Locate the cell with the specified text and output its [X, Y] center coordinate. 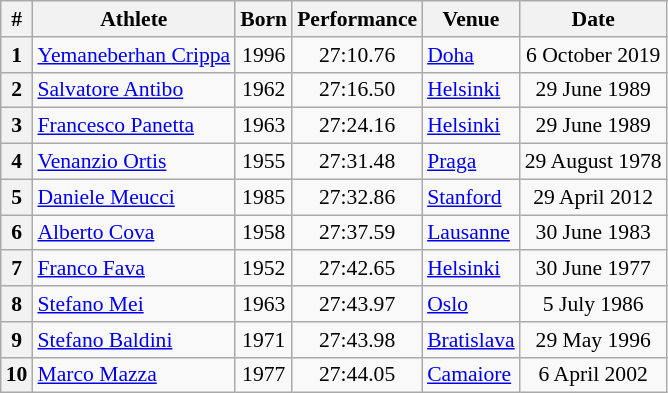
27:43.97 [357, 304]
Date [594, 19]
1985 [264, 197]
Oslo [471, 304]
Alberto Cova [134, 233]
27:43.98 [357, 340]
Marco Mazza [134, 375]
7 [17, 269]
27:16.50 [357, 90]
27:44.05 [357, 375]
Athlete [134, 19]
29 May 1996 [594, 340]
Salvatore Antibo [134, 90]
Stanford [471, 197]
9 [17, 340]
29 April 2012 [594, 197]
8 [17, 304]
6 October 2019 [594, 55]
# [17, 19]
2 [17, 90]
Stefano Baldini [134, 340]
1958 [264, 233]
Lausanne [471, 233]
30 June 1983 [594, 233]
27:31.48 [357, 162]
Performance [357, 19]
Venanzio Ortis [134, 162]
Venue [471, 19]
10 [17, 375]
Born [264, 19]
Bratislava [471, 340]
Daniele Meucci [134, 197]
4 [17, 162]
Francesco Panetta [134, 126]
5 July 1986 [594, 304]
30 June 1977 [594, 269]
Yemaneberhan Crippa [134, 55]
1971 [264, 340]
1977 [264, 375]
27:42.65 [357, 269]
Camaiore [471, 375]
Doha [471, 55]
1996 [264, 55]
5 [17, 197]
29 August 1978 [594, 162]
Franco Fava [134, 269]
6 April 2002 [594, 375]
1962 [264, 90]
Stefano Mei [134, 304]
1955 [264, 162]
1 [17, 55]
1952 [264, 269]
27:24.16 [357, 126]
27:32.86 [357, 197]
3 [17, 126]
27:37.59 [357, 233]
6 [17, 233]
27:10.76 [357, 55]
Praga [471, 162]
